Extract the (X, Y) coordinate from the center of the cell holding the provided text.  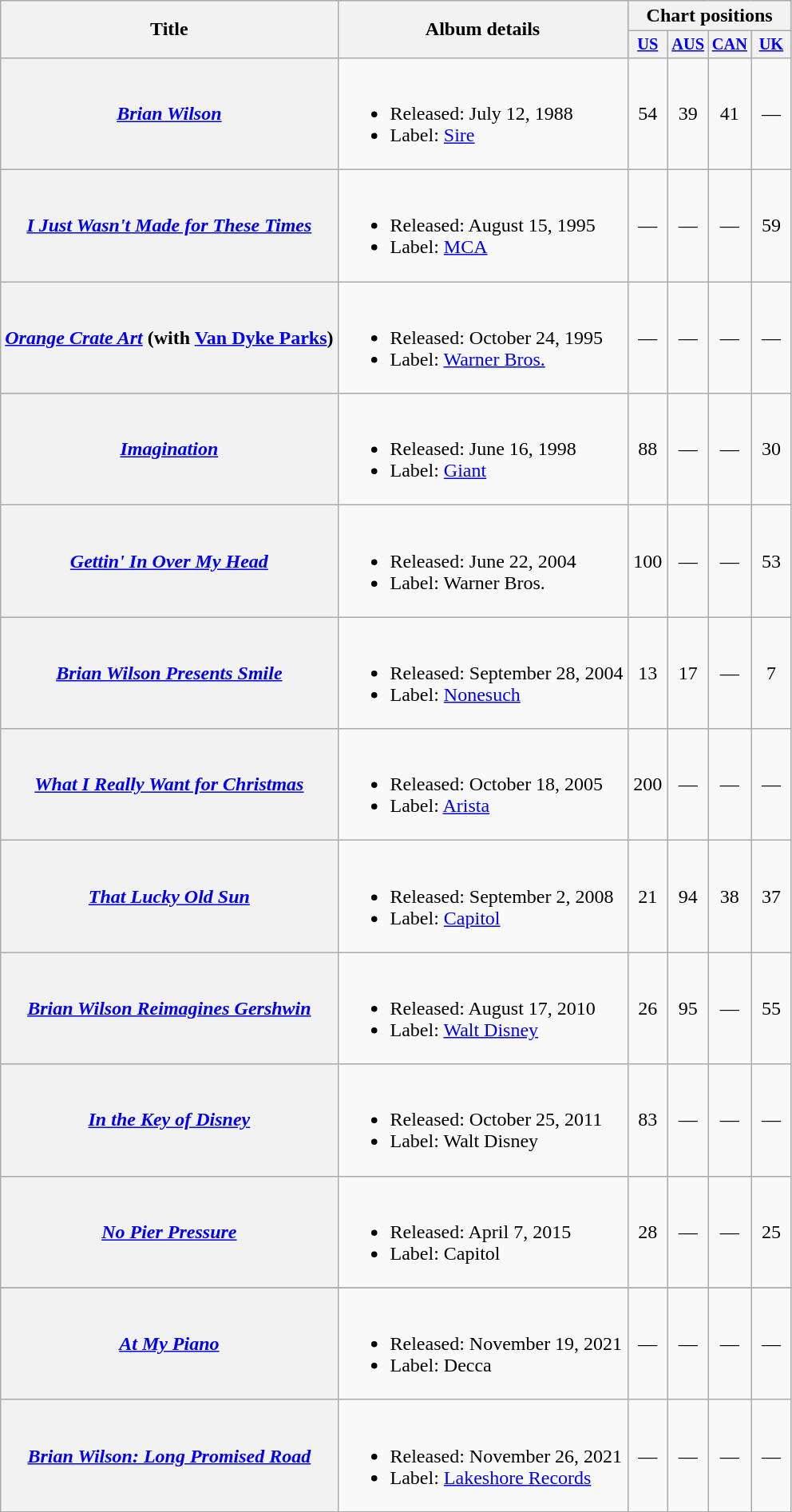
Released: June 22, 2004Label: Warner Bros. (482, 561)
I Just Wasn't Made for These Times (169, 226)
UK (771, 45)
7 (771, 673)
Title (169, 30)
Released: July 12, 1988Label: Sire (482, 113)
Released: September 28, 2004Label: Nonesuch (482, 673)
21 (647, 897)
What I Really Want for Christmas (169, 785)
94 (687, 897)
88 (647, 449)
Released: April 7, 2015Label: Capitol (482, 1232)
Released: September 2, 2008Label: Capitol (482, 897)
59 (771, 226)
53 (771, 561)
Released: August 15, 1995Label: MCA (482, 226)
Released: October 24, 1995Label: Warner Bros. (482, 338)
30 (771, 449)
Imagination (169, 449)
At My Piano (169, 1344)
That Lucky Old Sun (169, 897)
Released: August 17, 2010Label: Walt Disney (482, 1008)
CAN (730, 45)
41 (730, 113)
Brian Wilson: Long Promised Road (169, 1455)
13 (647, 673)
95 (687, 1008)
26 (647, 1008)
17 (687, 673)
200 (647, 785)
Album details (482, 30)
25 (771, 1232)
Brian Wilson Presents Smile (169, 673)
Brian Wilson Reimagines Gershwin (169, 1008)
39 (687, 113)
55 (771, 1008)
Chart positions (709, 16)
100 (647, 561)
28 (647, 1232)
Released: June 16, 1998Label: Giant (482, 449)
Released: November 26, 2021Label: Lakeshore Records (482, 1455)
In the Key of Disney (169, 1120)
37 (771, 897)
38 (730, 897)
Brian Wilson (169, 113)
No Pier Pressure (169, 1232)
Orange Crate Art (with Van Dyke Parks) (169, 338)
AUS (687, 45)
US (647, 45)
Gettin' In Over My Head (169, 561)
Released: October 18, 2005Label: Arista (482, 785)
83 (647, 1120)
Released: November 19, 2021Label: Decca (482, 1344)
Released: October 25, 2011Label: Walt Disney (482, 1120)
54 (647, 113)
